Scan for the cell matching the given text and deliver its [X, Y] coordinate at center. 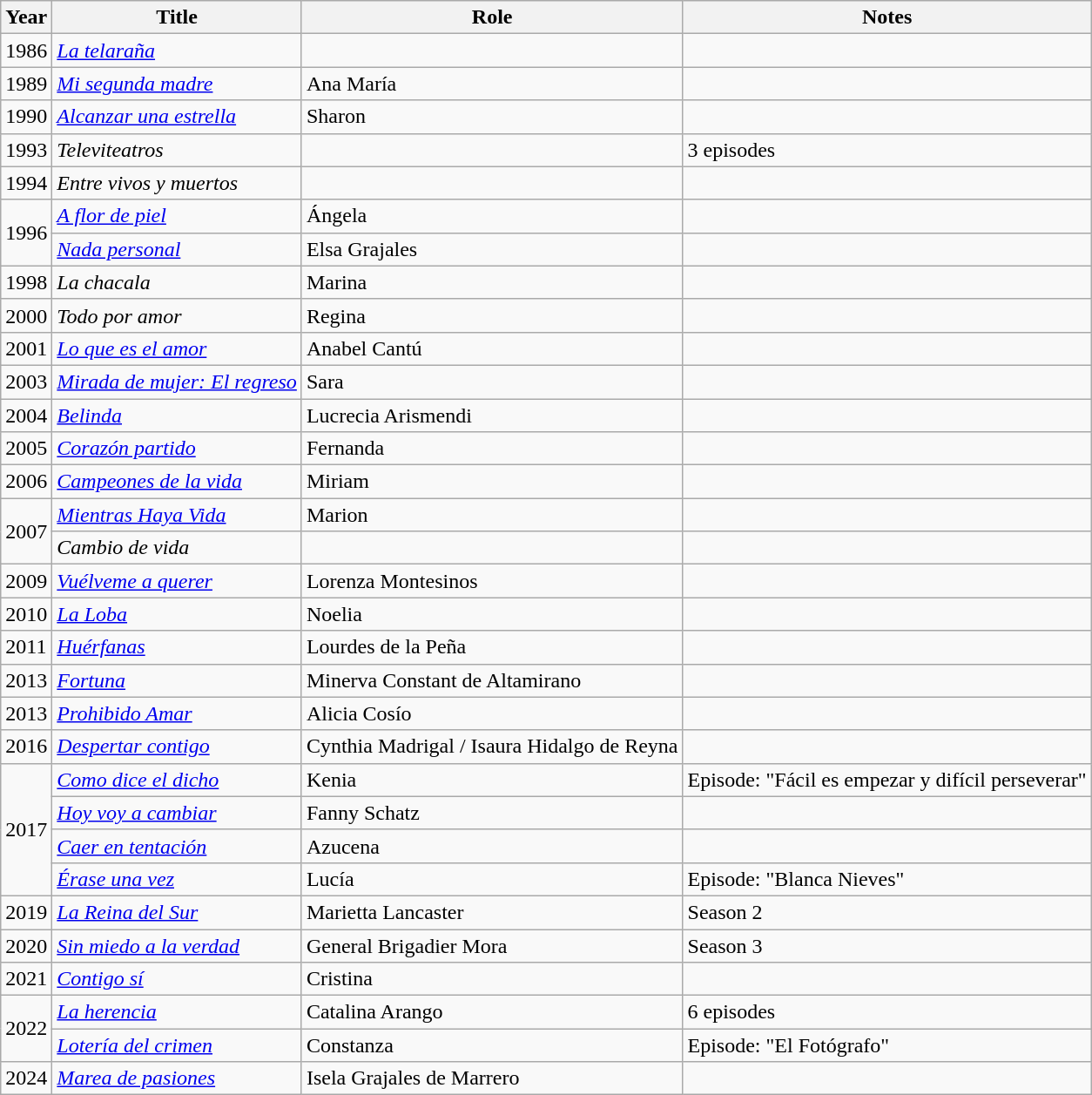
Role [492, 17]
1986 [26, 51]
Elsa Grajales [492, 249]
Lotería del crimen [178, 1045]
A flor de piel [178, 216]
Anabel Cantú [492, 348]
Alcanzar una estrella [178, 117]
2020 [26, 945]
Catalina Arango [492, 1012]
Ángela [492, 216]
Como dice el dicho [178, 780]
Episode: "Fácil es empezar y difícil perseverar" [886, 780]
2003 [26, 382]
Lo que es el amor [178, 348]
2024 [26, 1078]
Mirada de mujer: El regreso [178, 382]
Miriam [492, 482]
La telaraña [178, 51]
Todo por amor [178, 315]
Caer en tentación [178, 846]
Prohibido Amar [178, 713]
1996 [26, 233]
Azucena [492, 846]
Cristina [492, 979]
Marion [492, 515]
Season 3 [886, 945]
Vuélveme a querer [178, 581]
2011 [26, 647]
Season 2 [886, 912]
Mientras Haya Vida [178, 515]
Mi segunda madre [178, 84]
1990 [26, 117]
Sharon [492, 117]
La Reina del Sur [178, 912]
Cynthia Madrigal / Isaura Hidalgo de Reyna [492, 747]
Ana María [492, 84]
Campeones de la vida [178, 482]
2021 [26, 979]
Kenia [492, 780]
Marietta Lancaster [492, 912]
Year [26, 17]
1994 [26, 183]
La herencia [178, 1012]
2007 [26, 531]
Regina [492, 315]
1989 [26, 84]
2006 [26, 482]
Nada personal [178, 249]
Sin miedo a la verdad [178, 945]
Despertar contigo [178, 747]
La chacala [178, 282]
Minerva Constant de Altamirano [492, 680]
3 episodes [886, 150]
Sara [492, 382]
Notes [886, 17]
6 episodes [886, 1012]
2005 [26, 449]
2000 [26, 315]
Marea de pasiones [178, 1078]
Fortuna [178, 680]
Televiteatros [178, 150]
Belinda [178, 416]
Huérfanas [178, 647]
Corazón partido [178, 449]
Fanny Schatz [492, 813]
Marina [492, 282]
2009 [26, 581]
Lorenza Montesinos [492, 581]
2001 [26, 348]
2017 [26, 829]
1998 [26, 282]
Érase una vez [178, 879]
Alicia Cosío [492, 713]
1993 [26, 150]
Noelia [492, 614]
2019 [26, 912]
Episode: "El Fotógrafo" [886, 1045]
Fernanda [492, 449]
Lucía [492, 879]
Lucrecia Arismendi [492, 416]
Isela Grajales de Marrero [492, 1078]
Lourdes de la Peña [492, 647]
Constanza [492, 1045]
Episode: "Blanca Nieves" [886, 879]
Hoy voy a cambiar [178, 813]
La Loba [178, 614]
Contigo sí [178, 979]
Title [178, 17]
Cambio de vida [178, 548]
2010 [26, 614]
2004 [26, 416]
2016 [26, 747]
General Brigadier Mora [492, 945]
Entre vivos y muertos [178, 183]
2022 [26, 1029]
